Detect which cell encompasses the target text, then output its (X, Y) center coordinate. 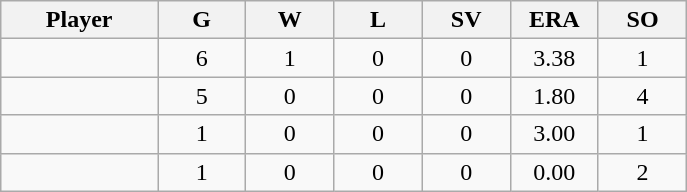
0.00 (554, 172)
Player (80, 20)
ERA (554, 20)
3.38 (554, 58)
G (202, 20)
2 (642, 172)
L (378, 20)
6 (202, 58)
1.80 (554, 96)
SV (466, 20)
3.00 (554, 134)
4 (642, 96)
W (290, 20)
SO (642, 20)
5 (202, 96)
